Provide the [X, Y] coordinate of the cell's center where the given text is located.  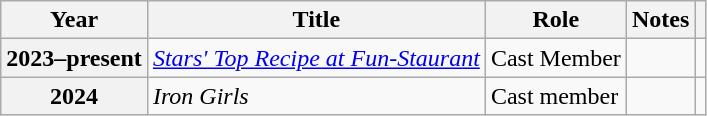
Stars' Top Recipe at Fun-Staurant [316, 58]
2024 [74, 96]
Notes [660, 20]
Cast Member [556, 58]
2023–present [74, 58]
Year [74, 20]
Iron Girls [316, 96]
Title [316, 20]
Cast member [556, 96]
Role [556, 20]
